Scan for the cell matching the given text and deliver its (X, Y) coordinate at center. 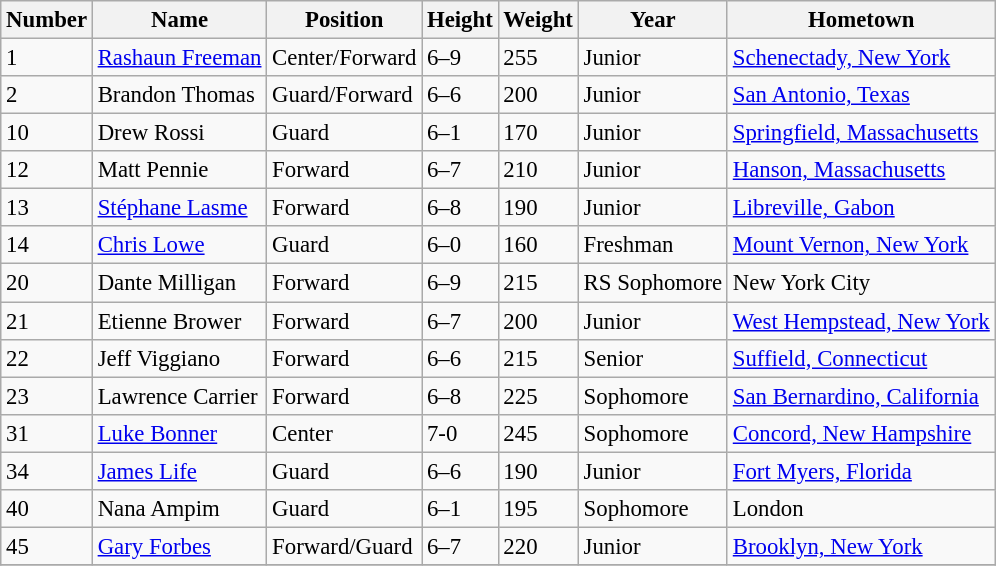
Springfield, Massachusetts (861, 133)
James Life (179, 471)
Center (344, 433)
Center/Forward (344, 58)
Mount Vernon, New York (861, 245)
Drew Rossi (179, 133)
Forward/Guard (344, 546)
Height (460, 20)
Suffield, Connecticut (861, 358)
Number (47, 20)
Weight (538, 20)
255 (538, 58)
21 (47, 321)
Fort Myers, Florida (861, 471)
12 (47, 170)
20 (47, 283)
Lawrence Carrier (179, 396)
San Antonio, Texas (861, 95)
23 (47, 396)
245 (538, 433)
34 (47, 471)
Name (179, 20)
Hanson, Massachusetts (861, 170)
210 (538, 170)
Nana Ampim (179, 509)
10 (47, 133)
Etienne Brower (179, 321)
225 (538, 396)
2 (47, 95)
Concord, New Hampshire (861, 433)
Rashaun Freeman (179, 58)
Chris Lowe (179, 245)
7-0 (460, 433)
6–0 (460, 245)
Position (344, 20)
Dante Milligan (179, 283)
Gary Forbes (179, 546)
45 (47, 546)
160 (538, 245)
Jeff Viggiano (179, 358)
14 (47, 245)
195 (538, 509)
Libreville, Gabon (861, 208)
Brooklyn, New York (861, 546)
40 (47, 509)
1 (47, 58)
170 (538, 133)
Matt Pennie (179, 170)
22 (47, 358)
220 (538, 546)
Stéphane Lasme (179, 208)
West Hempstead, New York (861, 321)
13 (47, 208)
Brandon Thomas (179, 95)
Hometown (861, 20)
Senior (652, 358)
Schenectady, New York (861, 58)
New York City (861, 283)
31 (47, 433)
Freshman (652, 245)
Year (652, 20)
Luke Bonner (179, 433)
Guard/Forward (344, 95)
London (861, 509)
San Bernardino, California (861, 396)
RS Sophomore (652, 283)
